From the cell containing the given text, extract its center point as [x, y] coordinate. 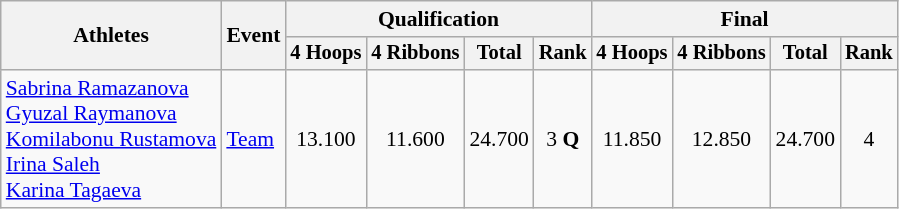
11.850 [632, 139]
Qualification [438, 19]
12.850 [721, 139]
13.100 [326, 139]
Final [745, 19]
3 Q [563, 139]
4 [869, 139]
Sabrina RamazanovaGyuzal RaymanovaKomilabonu RustamovaIrina SalehKarina Tagaeva [112, 139]
Event [253, 36]
11.600 [415, 139]
Team [253, 139]
Athletes [112, 36]
